Find where the given text appears and provide that cell's center as [x, y] coordinate. 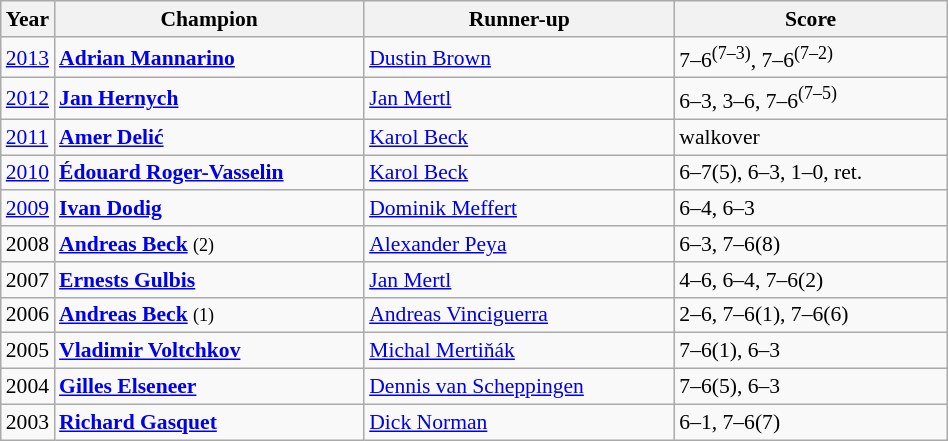
2011 [28, 137]
Adrian Mannarino [209, 58]
Amer Delić [209, 137]
2007 [28, 280]
Michal Mertiňák [519, 351]
6–3, 3–6, 7–6(7–5) [810, 98]
Runner-up [519, 19]
2003 [28, 422]
2010 [28, 173]
6–1, 7–6(7) [810, 422]
Gilles Elseneer [209, 387]
2013 [28, 58]
Alexander Peya [519, 244]
Jan Hernych [209, 98]
Dick Norman [519, 422]
Score [810, 19]
Andreas Beck (2) [209, 244]
2012 [28, 98]
7–6(5), 6–3 [810, 387]
Vladimir Voltchkov [209, 351]
2006 [28, 316]
2009 [28, 209]
Andreas Vinciguerra [519, 316]
2005 [28, 351]
2004 [28, 387]
2008 [28, 244]
Dominik Meffert [519, 209]
Andreas Beck (1) [209, 316]
6–3, 7–6(8) [810, 244]
7–6(1), 6–3 [810, 351]
7–6(7–3), 7–6(7–2) [810, 58]
Champion [209, 19]
Ivan Dodig [209, 209]
Ernests Gulbis [209, 280]
Richard Gasquet [209, 422]
Year [28, 19]
6–4, 6–3 [810, 209]
Dustin Brown [519, 58]
Édouard Roger-Vasselin [209, 173]
walkover [810, 137]
2–6, 7–6(1), 7–6(6) [810, 316]
Dennis van Scheppingen [519, 387]
4–6, 6–4, 7–6(2) [810, 280]
6–7(5), 6–3, 1–0, ret. [810, 173]
